Capture the cell that displays the provided text and extract its (X, Y) central coordinate. 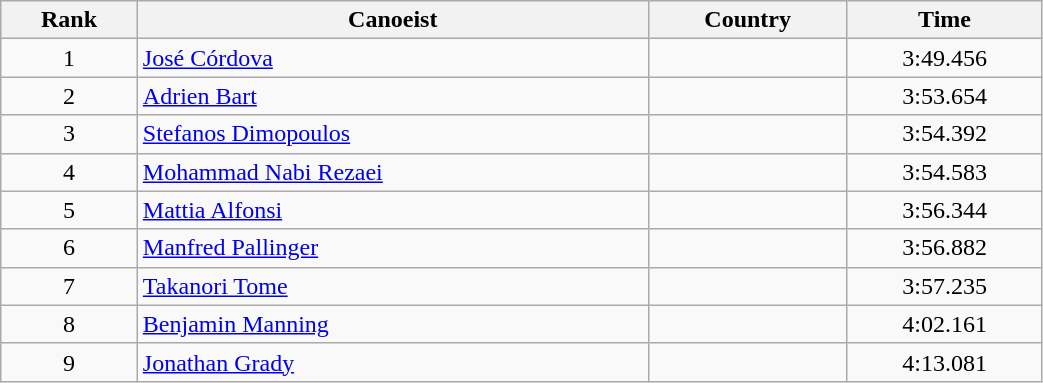
3 (70, 134)
José Córdova (392, 58)
6 (70, 248)
5 (70, 210)
3:49.456 (944, 58)
Benjamin Manning (392, 324)
Stefanos Dimopoulos (392, 134)
Takanori Tome (392, 286)
3:54.583 (944, 172)
3:56.882 (944, 248)
7 (70, 286)
Mattia Alfonsi (392, 210)
4:02.161 (944, 324)
Adrien Bart (392, 96)
9 (70, 362)
3:56.344 (944, 210)
3:54.392 (944, 134)
Mohammad Nabi Rezaei (392, 172)
Jonathan Grady (392, 362)
Canoeist (392, 20)
3:53.654 (944, 96)
4 (70, 172)
8 (70, 324)
Time (944, 20)
Rank (70, 20)
2 (70, 96)
3:57.235 (944, 286)
1 (70, 58)
4:13.081 (944, 362)
Manfred Pallinger (392, 248)
Country (748, 20)
